Extract the [x, y] coordinate from the center of the cell holding the provided text.  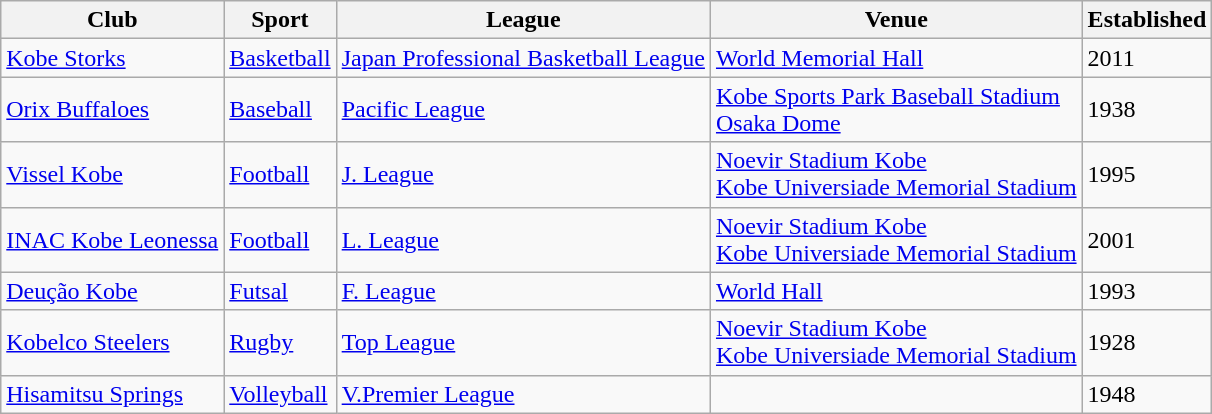
Deução Kobe [112, 291]
Japan Professional Basketball League [523, 58]
Basketball [280, 58]
Baseball [280, 110]
Pacific League [523, 110]
2011 [1147, 58]
World Memorial Hall [896, 58]
Rugby [280, 342]
1948 [1147, 394]
Kobe Sports Park Baseball StadiumOsaka Dome [896, 110]
2001 [1147, 240]
Futsal [280, 291]
F. League [523, 291]
1928 [1147, 342]
Orix Buffaloes [112, 110]
Kobelco Steelers [112, 342]
1938 [1147, 110]
Vissel Kobe [112, 174]
Kobe Storks [112, 58]
L. League [523, 240]
INAC Kobe Leonessa [112, 240]
1993 [1147, 291]
1995 [1147, 174]
Established [1147, 20]
Hisamitsu Springs [112, 394]
V.Premier League [523, 394]
World Hall [896, 291]
League [523, 20]
Club [112, 20]
Volleyball [280, 394]
Sport [280, 20]
Top League [523, 342]
Venue [896, 20]
J. League [523, 174]
